Pinpoint the cell where the given text exists, returning its (X, Y) midpoint coordinate. 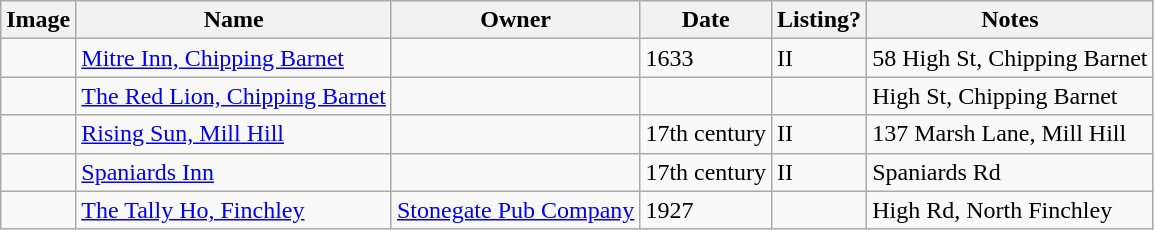
High St, Chipping Barnet (1010, 96)
High Rd, North Finchley (1010, 210)
58 High St, Chipping Barnet (1010, 58)
137 Marsh Lane, Mill Hill (1010, 134)
Name (234, 20)
1633 (706, 58)
The Tally Ho, Finchley (234, 210)
Mitre Inn, Chipping Barnet (234, 58)
1927 (706, 210)
Stonegate Pub Company (515, 210)
Rising Sun, Mill Hill (234, 134)
Notes (1010, 20)
Spaniards Inn (234, 172)
Date (706, 20)
Image (38, 20)
Owner (515, 20)
Spaniards Rd (1010, 172)
Listing? (820, 20)
The Red Lion, Chipping Barnet (234, 96)
